Determine the (X, Y) coordinate at the center of the cell enclosing the given text.  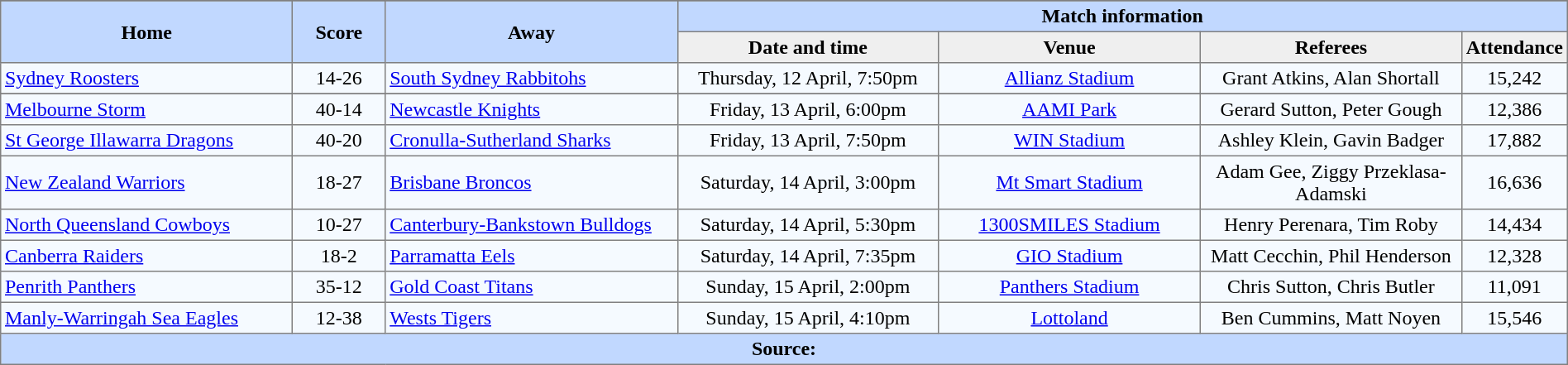
Henry Perenara, Tim Roby (1331, 225)
Saturday, 14 April, 5:30pm (808, 225)
Wests Tigers (531, 318)
Lottoland (1070, 318)
Chris Sutton, Chris Butler (1331, 287)
Home (147, 31)
Matt Cecchin, Phil Henderson (1331, 256)
11,091 (1514, 287)
Thursday, 12 April, 7:50pm (808, 79)
14,434 (1514, 225)
Parramatta Eels (531, 256)
Saturday, 14 April, 7:35pm (808, 256)
Source: (784, 349)
Ben Cummins, Matt Noyen (1331, 318)
AAMI Park (1070, 109)
40-20 (339, 141)
Friday, 13 April, 6:00pm (808, 109)
Newcastle Knights (531, 109)
40-14 (339, 109)
15,242 (1514, 79)
10-27 (339, 225)
Canterbury-Bankstown Bulldogs (531, 225)
Adam Gee, Ziggy Przeklasa-Adamski (1331, 182)
Gold Coast Titans (531, 287)
12,328 (1514, 256)
1300SMILES Stadium (1070, 225)
14-26 (339, 79)
Grant Atkins, Alan Shortall (1331, 79)
35-12 (339, 287)
Mt Smart Stadium (1070, 182)
Allianz Stadium (1070, 79)
Venue (1070, 47)
17,882 (1514, 141)
WIN Stadium (1070, 141)
Away (531, 31)
Manly-Warringah Sea Eagles (147, 318)
St George Illawarra Dragons (147, 141)
18-2 (339, 256)
12,386 (1514, 109)
New Zealand Warriors (147, 182)
GIO Stadium (1070, 256)
Sunday, 15 April, 2:00pm (808, 287)
Cronulla-Sutherland Sharks (531, 141)
Ashley Klein, Gavin Badger (1331, 141)
Sunday, 15 April, 4:10pm (808, 318)
Canberra Raiders (147, 256)
Brisbane Broncos (531, 182)
Panthers Stadium (1070, 287)
South Sydney Rabbitohs (531, 79)
Sydney Roosters (147, 79)
18-27 (339, 182)
Score (339, 31)
Gerard Sutton, Peter Gough (1331, 109)
Match information (1122, 17)
Date and time (808, 47)
Attendance (1514, 47)
Penrith Panthers (147, 287)
Referees (1331, 47)
15,546 (1514, 318)
Saturday, 14 April, 3:00pm (808, 182)
16,636 (1514, 182)
Friday, 13 April, 7:50pm (808, 141)
North Queensland Cowboys (147, 225)
Melbourne Storm (147, 109)
12-38 (339, 318)
